Return the [X, Y] coordinate for the center point of the cell that contains the specified text.  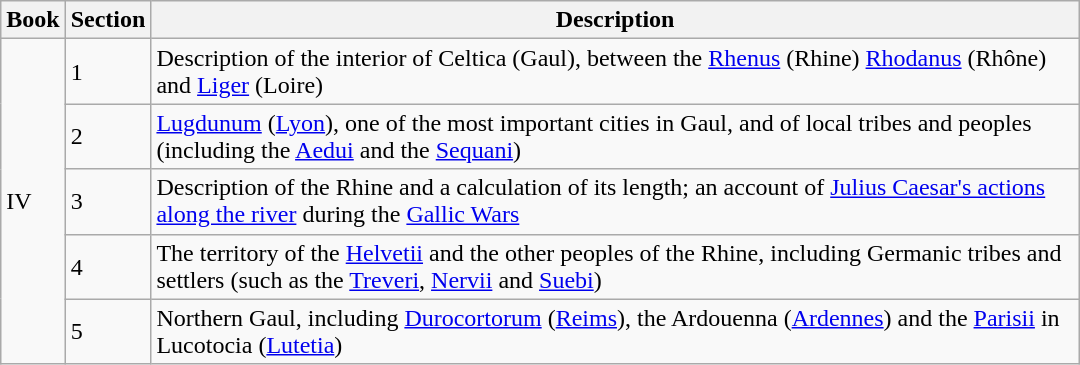
The territory of the Helvetii and the other peoples of the Rhine, including Germanic tribes and settlers (such as the Treveri, Nervii and Suebi) [615, 266]
5 [108, 332]
Description of the interior of Celtica (Gaul), between the Rhenus (Rhine) Rhodanus (Rhône) and Liger (Loire) [615, 72]
3 [108, 202]
1 [108, 72]
Book [33, 20]
Lugdunum (Lyon), one of the most important cities in Gaul, and of local tribes and peoples (including the Aedui and the Sequani) [615, 136]
Section [108, 20]
Description of the Rhine and a calculation of its length; an account of Julius Caesar's actions along the river during the Gallic Wars [615, 202]
Description [615, 20]
2 [108, 136]
Northern Gaul, including Durocortorum (Reims), the Ardouenna (Ardennes) and the Parisii in Lucotocia (Lutetia) [615, 332]
IV [33, 202]
4 [108, 266]
